Return (x, y) of the center of cell containing provided text 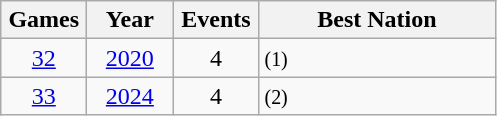
(2) (377, 96)
(1) (377, 58)
Best Nation (377, 20)
2020 (130, 58)
2024 (130, 96)
Events (216, 20)
Year (130, 20)
33 (44, 96)
Games (44, 20)
32 (44, 58)
